Detect which cell encompasses the target text, then output its [x, y] center coordinate. 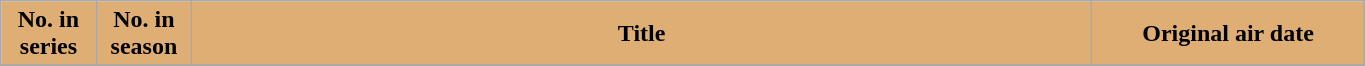
No. inseason [144, 34]
Title [642, 34]
No. inseries [48, 34]
Original air date [1228, 34]
